Locate the cell with the specified text and output its (x, y) center coordinate. 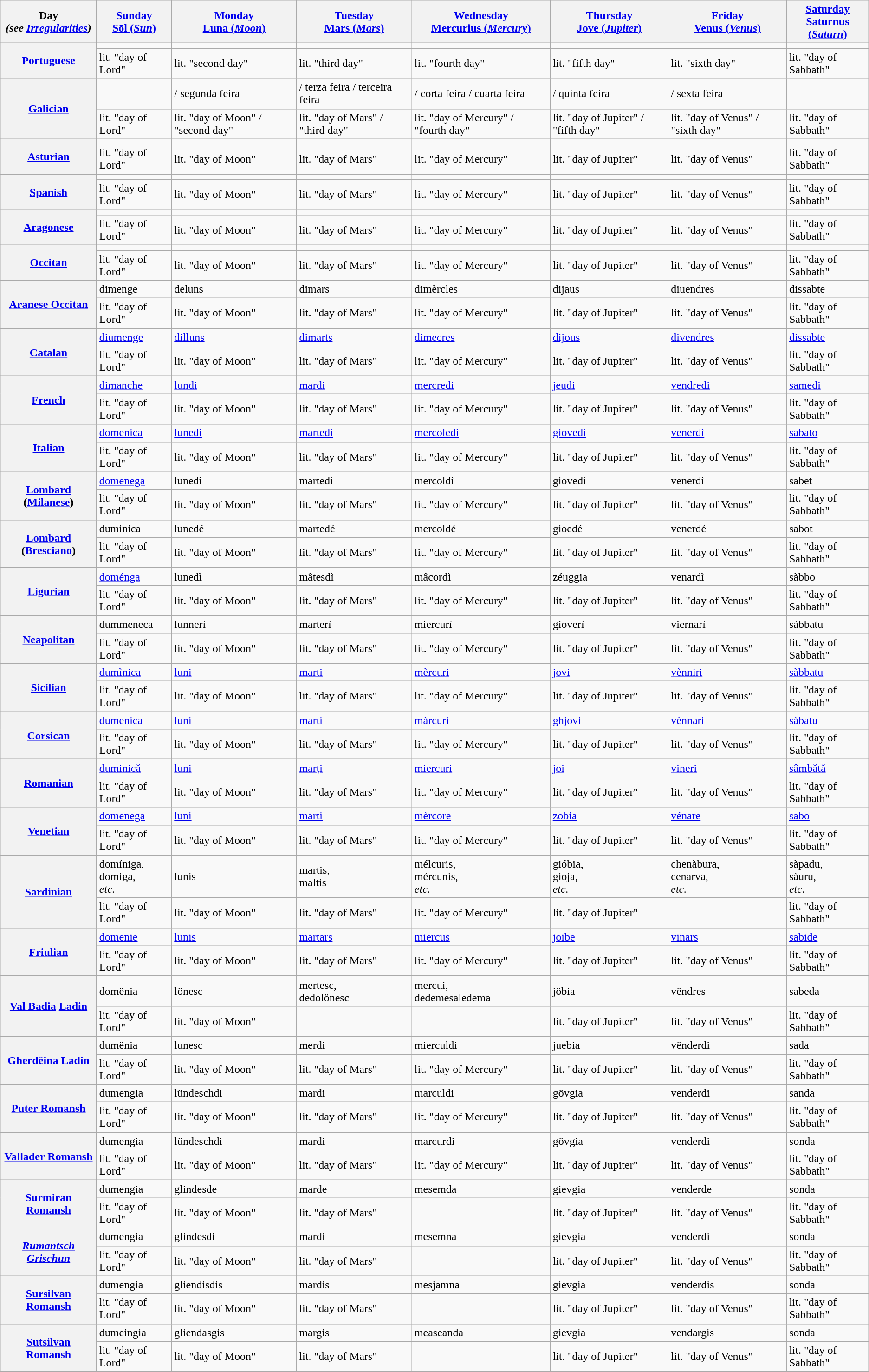
domenica (134, 433)
joi (609, 768)
sâmbătă (827, 768)
venerdé (728, 529)
glindesde (234, 1189)
sabide (827, 937)
WednesdayMercurius (Mercury) (481, 22)
dijous (609, 337)
dumìnica (134, 673)
vènnari (728, 720)
FridayVenus (Venus) (728, 22)
mâtesdì (354, 576)
Aragonese (49, 227)
gioedé (609, 529)
lit. "day of Mars" / "third day" (354, 124)
mesemda (481, 1189)
gliendasgis (234, 1333)
/ segunda feira (234, 94)
Occitan (49, 262)
lit. "day of Mercury" / "fourth day" (481, 124)
Corsican (49, 736)
gliendisdis (234, 1285)
martedé (354, 529)
marcurdi (481, 1141)
marți (354, 768)
Venetian (49, 831)
SundaySōl (Sun) (134, 22)
dumeingia (134, 1333)
miercurì (481, 624)
marde (354, 1189)
Neapolitan (49, 639)
deluns (234, 289)
lundi (234, 385)
glindesdi (234, 1237)
mertesc,dedolönesc (354, 991)
dimecres (481, 337)
dijaus (609, 289)
venderde (728, 1189)
lit. "day of Moon" / "second day" (234, 124)
venardì (728, 576)
dumenica (134, 720)
lit. "second day" (234, 63)
Val Badia Ladin (49, 1006)
mercoledì (481, 433)
miercus (481, 937)
Asturian (49, 157)
mercoldé (481, 529)
lit. "fourth day" (481, 63)
vendredi (728, 385)
mercredi (481, 385)
dimanche (134, 385)
Sursilvan Romansh (49, 1300)
Puter Romansh (49, 1108)
dimarts (354, 337)
sabo (827, 816)
sabet (827, 481)
merdi (354, 1045)
Day(see Irregularities) (49, 22)
sabeda (827, 991)
marterì (354, 624)
vënderdi (728, 1045)
Sutsilvan Romansh (49, 1348)
TuesdayMars (Mars) (354, 22)
lit. "sixth day" (728, 63)
Portuguese (49, 61)
zobia (609, 816)
duminica (134, 529)
MondayLuna (Moon) (234, 22)
vendargis (728, 1333)
zéuggia (609, 576)
lit. "day of Venus" / "sixth day" (728, 124)
gioverì (609, 624)
lunnerì (234, 624)
mélcuris,mércunis,etc. (481, 876)
margis (354, 1333)
miercuri (481, 768)
ghjovi (609, 720)
viernarì (728, 624)
chenàbura,cenarva,etc. (728, 876)
Ligurian (49, 592)
Spanish (49, 192)
lunesc (234, 1045)
jeudi (609, 385)
measeanda (481, 1333)
Lombard (Milanese) (49, 496)
/ corta feira / cuarta feira (481, 94)
Galician (49, 109)
màrcuri (481, 720)
sàbbo (827, 576)
Rumantsch Grischun (49, 1252)
sanda (827, 1093)
mesjamna (481, 1285)
mesemna (481, 1237)
Gherdëina Ladin (49, 1060)
dilluns (234, 337)
/ quinta feira (609, 94)
Surmiran Romansh (49, 1204)
vénare (728, 816)
/ sexta feira (728, 94)
dimars (354, 289)
jöbia (609, 991)
mardis (354, 1285)
jovi (609, 673)
vinars (728, 937)
mierculdi (481, 1045)
sàbatu (827, 720)
dummeneca (134, 624)
diuendres (728, 289)
lunedé (234, 529)
joibe (609, 937)
domenie (134, 937)
diumenge (134, 337)
Aranese Occitan (49, 305)
mèrcuri (481, 673)
martars (354, 937)
sàpadu,sàuru,etc. (827, 876)
mèrcore (481, 816)
gióbia,gioja,etc. (609, 876)
lönesc (234, 991)
lit. "third day" (354, 63)
mercui,dedemesaledema (481, 991)
juebia (609, 1045)
lit. "fifth day" (609, 63)
Sardinian (49, 892)
Romanian (49, 783)
vineri (728, 768)
Sicilian (49, 687)
samedi (827, 385)
dumënia (134, 1045)
dimenge (134, 289)
lit. "day of Jupiter" / "fifth day" (609, 124)
sabot (827, 529)
French (49, 400)
ThursdayJove (Jupiter) (609, 22)
venderdis (728, 1285)
Catalan (49, 352)
sada (827, 1045)
doménga (134, 576)
martis,maltis (354, 876)
/ terza feira / terceira feira (354, 94)
Italian (49, 448)
sabato (827, 433)
duminică (134, 768)
Lombard (Bresciano) (49, 543)
domënia (134, 991)
Friulian (49, 952)
SaturdaySaturnus (Saturn) (827, 22)
dimèrcles (481, 289)
domíniga,domiga,etc. (134, 876)
mâcordì (481, 576)
vènniri (728, 673)
vëndres (728, 991)
divendres (728, 337)
marculdi (481, 1093)
mercoldì (481, 481)
Vallader Romansh (49, 1156)
